Return [x, y] of the center of cell containing provided text 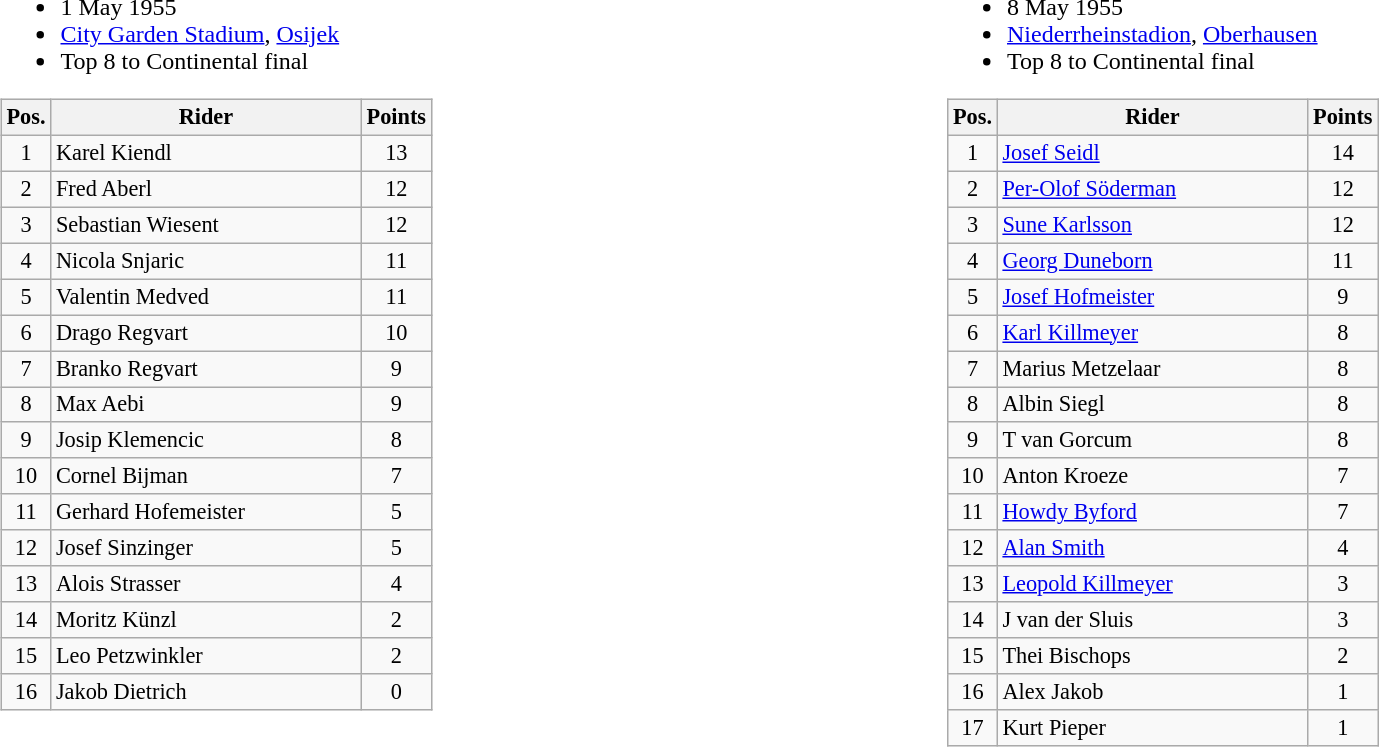
Thei Bischops [1152, 656]
Moritz Künzl [206, 620]
Sune Karlsson [1152, 225]
T van Gorcum [1152, 440]
Leo Petzwinkler [206, 656]
Josef Seidl [1152, 153]
J van der Sluis [1152, 620]
Anton Kroeze [1152, 476]
Leopold Killmeyer [1152, 584]
Karel Kiendl [206, 153]
Branko Regvart [206, 369]
Alex Jakob [1152, 692]
Per-Olof Söderman [1152, 189]
Alois Strasser [206, 584]
Kurt Pieper [1152, 728]
Howdy Byford [1152, 512]
Max Aebi [206, 404]
Sebastian Wiesent [206, 225]
Albin Siegl [1152, 404]
Alan Smith [1152, 548]
Gerhard Hofemeister [206, 512]
Fred Aberl [206, 189]
Josip Klemencic [206, 440]
Drago Regvart [206, 333]
17 [972, 728]
Jakob Dietrich [206, 692]
Nicola Snjaric [206, 261]
Josef Hofmeister [1152, 297]
Georg Duneborn [1152, 261]
Karl Killmeyer [1152, 333]
Valentin Medved [206, 297]
Cornel Bijman [206, 476]
Josef Sinzinger [206, 548]
0 [396, 692]
Marius Metzelaar [1152, 369]
